Provide the [X, Y] coordinate of the cell's center where the given text is located.  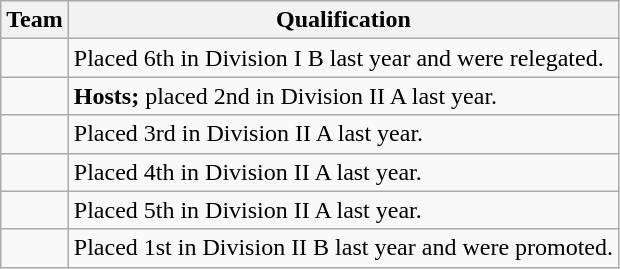
Placed 3rd in Division II A last year. [343, 134]
Team [35, 20]
Placed 6th in Division I B last year and were relegated. [343, 58]
Placed 1st in Division II B last year and were promoted. [343, 248]
Placed 4th in Division II A last year. [343, 172]
Hosts; placed 2nd in Division II A last year. [343, 96]
Qualification [343, 20]
Placed 5th in Division II A last year. [343, 210]
